Search for the cell housing the specified text and yield its (x, y) center coordinate. 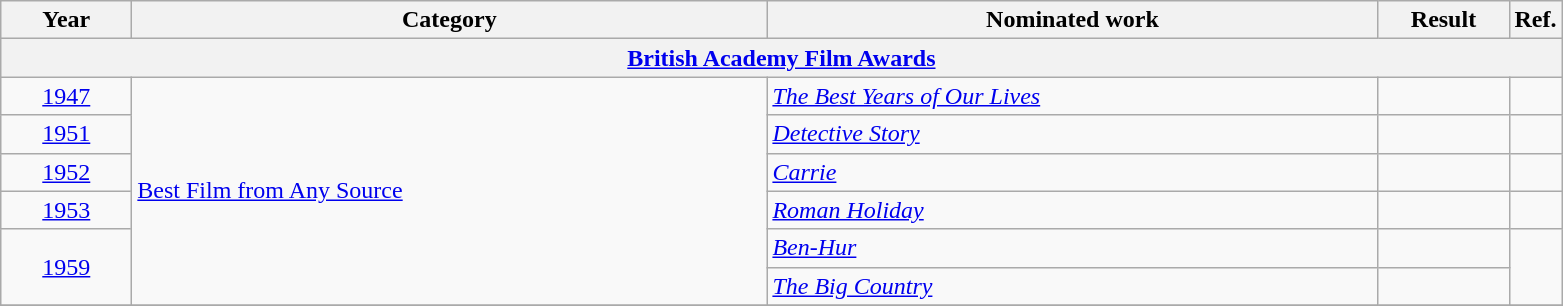
Year (66, 20)
Roman Holiday (1072, 210)
British Academy Film Awards (782, 58)
Ref. (1536, 20)
Detective Story (1072, 134)
1953 (66, 210)
Best Film from Any Source (450, 191)
The Big Country (1072, 286)
The Best Years of Our Lives (1072, 96)
1951 (66, 134)
Carrie (1072, 172)
1959 (66, 267)
Nominated work (1072, 20)
Result (1444, 20)
1947 (66, 96)
Ben-Hur (1072, 248)
1952 (66, 172)
Category (450, 20)
